Identify which cell holds the provided text, then report its [x, y] central coordinate. 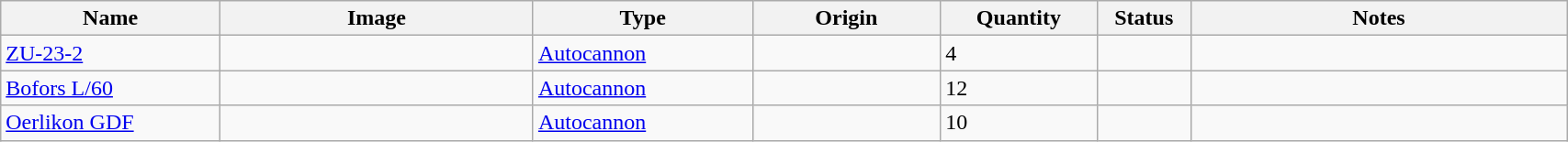
Name [110, 18]
Image [377, 18]
Bofors L/60 [110, 88]
Oerlikon GDF [110, 123]
4 [1019, 53]
Origin [847, 18]
Quantity [1019, 18]
Status [1144, 18]
Type [643, 18]
Notes [1378, 18]
10 [1019, 123]
ZU-23-2 [110, 53]
12 [1019, 88]
